Identify which cell holds the provided text, then report its [x, y] central coordinate. 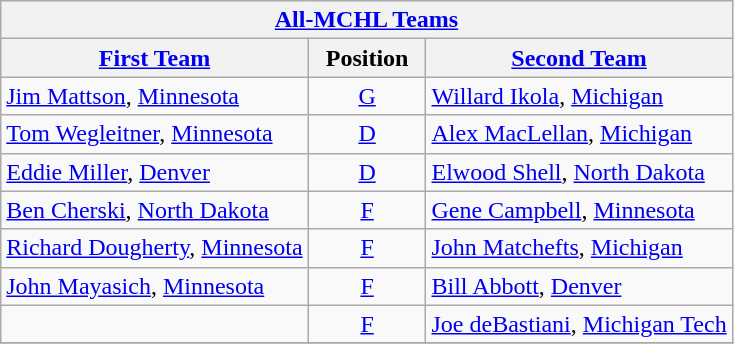
John Mayasich, Minnesota [154, 286]
G [367, 96]
Tom Wegleitner, Minnesota [154, 134]
Gene Campbell, Minnesota [579, 210]
All-MCHL Teams [366, 20]
Ben Cherski, North Dakota [154, 210]
Alex MacLellan, Michigan [579, 134]
John Matchefts, Michigan [579, 248]
Position [367, 58]
Richard Dougherty, Minnesota [154, 248]
Joe deBastiani, Michigan Tech [579, 324]
Willard Ikola, Michigan [579, 96]
Eddie Miller, Denver [154, 172]
Bill Abbott, Denver [579, 286]
Second Team [579, 58]
First Team [154, 58]
Elwood Shell, North Dakota [579, 172]
Jim Mattson, Minnesota [154, 96]
